For the text-containing cell, return its midpoint in [x, y] coordinate format. 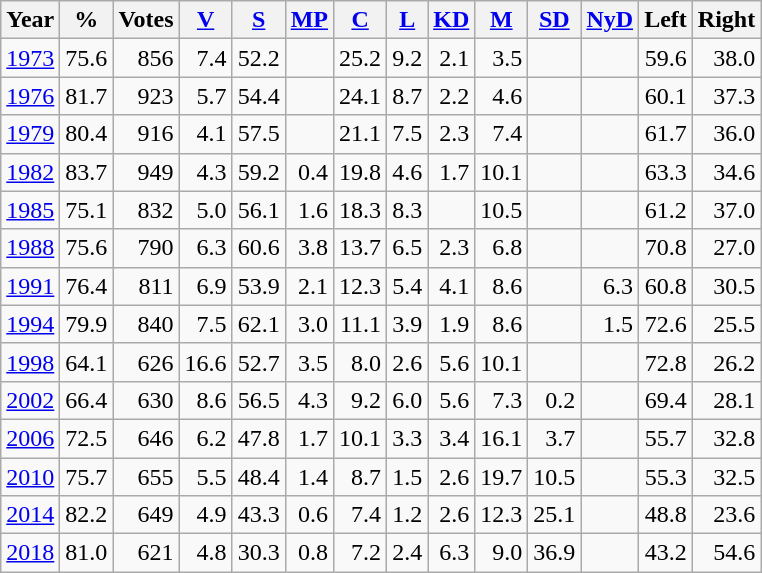
840 [146, 324]
52.7 [258, 362]
70.8 [666, 248]
54.6 [726, 553]
1973 [30, 58]
53.9 [258, 286]
2.2 [452, 96]
79.9 [86, 324]
30.5 [726, 286]
1.9 [452, 324]
81.0 [86, 553]
72.6 [666, 324]
4.9 [206, 515]
% [86, 20]
0.8 [309, 553]
64.1 [86, 362]
23.6 [726, 515]
62.1 [258, 324]
34.6 [726, 172]
811 [146, 286]
11.1 [360, 324]
80.4 [86, 134]
61.2 [666, 210]
3.9 [408, 324]
52.2 [258, 58]
790 [146, 248]
16.1 [502, 438]
1976 [30, 96]
21.1 [360, 134]
3.4 [452, 438]
2014 [30, 515]
8.3 [408, 210]
32.5 [726, 477]
60.8 [666, 286]
69.4 [666, 400]
54.4 [258, 96]
60.1 [666, 96]
7.3 [502, 400]
4.8 [206, 553]
0.4 [309, 172]
47.8 [258, 438]
83.7 [86, 172]
1988 [30, 248]
3.8 [309, 248]
649 [146, 515]
1.4 [309, 477]
75.1 [86, 210]
43.3 [258, 515]
28.1 [726, 400]
646 [146, 438]
2010 [30, 477]
1982 [30, 172]
MP [309, 20]
1991 [30, 286]
Left [666, 20]
27.0 [726, 248]
2018 [30, 553]
48.8 [666, 515]
7.2 [360, 553]
1985 [30, 210]
25.5 [726, 324]
32.8 [726, 438]
9.0 [502, 553]
6.9 [206, 286]
KD [452, 20]
38.0 [726, 58]
3.0 [309, 324]
72.5 [86, 438]
Votes [146, 20]
655 [146, 477]
0.2 [554, 400]
56.5 [258, 400]
2006 [30, 438]
832 [146, 210]
621 [146, 553]
26.2 [726, 362]
60.6 [258, 248]
13.7 [360, 248]
NyD [610, 20]
5.5 [206, 477]
M [502, 20]
6.2 [206, 438]
63.3 [666, 172]
75.7 [86, 477]
0.6 [309, 515]
57.5 [258, 134]
1.2 [408, 515]
25.2 [360, 58]
8.0 [360, 362]
30.3 [258, 553]
18.3 [360, 210]
916 [146, 134]
2002 [30, 400]
5.4 [408, 286]
43.2 [666, 553]
1998 [30, 362]
3.7 [554, 438]
25.1 [554, 515]
72.8 [666, 362]
630 [146, 400]
856 [146, 58]
55.7 [666, 438]
82.2 [86, 515]
19.7 [502, 477]
626 [146, 362]
Right [726, 20]
6.0 [408, 400]
V [206, 20]
61.7 [666, 134]
56.1 [258, 210]
1994 [30, 324]
3.3 [408, 438]
Year [30, 20]
16.6 [206, 362]
5.7 [206, 96]
36.0 [726, 134]
C [360, 20]
36.9 [554, 553]
76.4 [86, 286]
37.3 [726, 96]
L [408, 20]
81.7 [86, 96]
923 [146, 96]
59.2 [258, 172]
66.4 [86, 400]
5.0 [206, 210]
949 [146, 172]
S [258, 20]
6.5 [408, 248]
SD [554, 20]
59.6 [666, 58]
1979 [30, 134]
37.0 [726, 210]
19.8 [360, 172]
55.3 [666, 477]
6.8 [502, 248]
24.1 [360, 96]
2.4 [408, 553]
48.4 [258, 477]
1.6 [309, 210]
